Capture the cell that displays the provided text and extract its (X, Y) central coordinate. 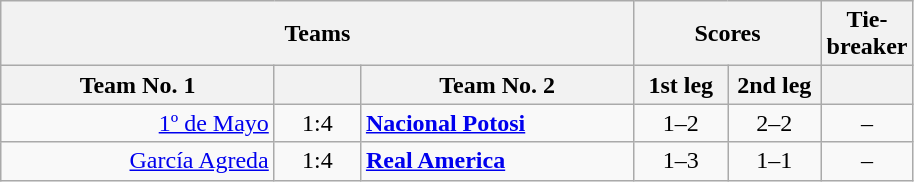
2–2 (775, 123)
Tie-breaker (867, 34)
1–2 (681, 123)
1–3 (681, 161)
Team No. 2 (497, 85)
1º de Mayo (138, 123)
1–1 (775, 161)
Nacional Potosi (497, 123)
Team No. 1 (138, 85)
García Agreda (138, 161)
Scores (728, 34)
1st leg (681, 85)
Teams (318, 34)
Real America (497, 161)
2nd leg (775, 85)
